Determine the (X, Y) coordinate at the center of the cell enclosing the given text.  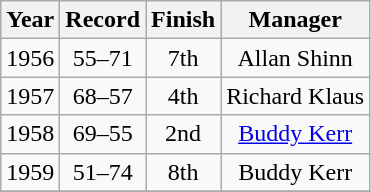
69–55 (103, 134)
Finish (184, 20)
Record (103, 20)
7th (184, 58)
51–74 (103, 172)
1959 (30, 172)
4th (184, 96)
Richard Klaus (296, 96)
68–57 (103, 96)
8th (184, 172)
55–71 (103, 58)
Allan Shinn (296, 58)
2nd (184, 134)
Manager (296, 20)
1956 (30, 58)
1957 (30, 96)
1958 (30, 134)
Year (30, 20)
